Search for the cell housing the specified text and yield its [x, y] center coordinate. 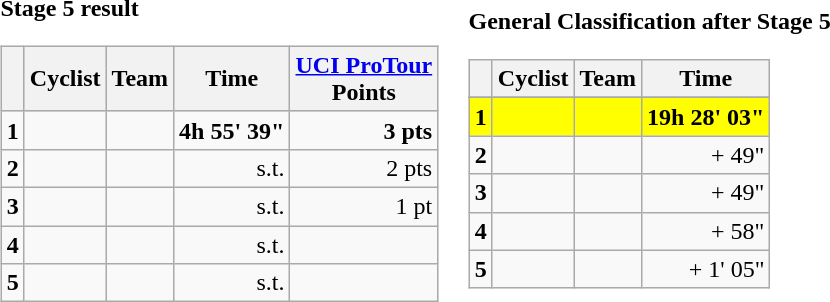
4h 55' 39" [232, 130]
UCI ProTourPoints [364, 78]
+ 1' 05" [706, 269]
1 pt [364, 206]
+ 58" [706, 231]
2 pts [364, 168]
3 pts [364, 130]
19h 28' 03" [706, 117]
